Provide the (x, y) coordinate of the cell's center where the given text is located.  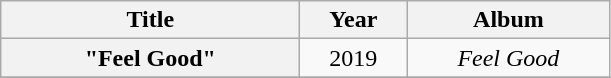
Title (150, 20)
Year (354, 20)
Feel Good (508, 58)
Album (508, 20)
2019 (354, 58)
"Feel Good" (150, 58)
